For the text-containing cell, return its midpoint in [X, Y] coordinate format. 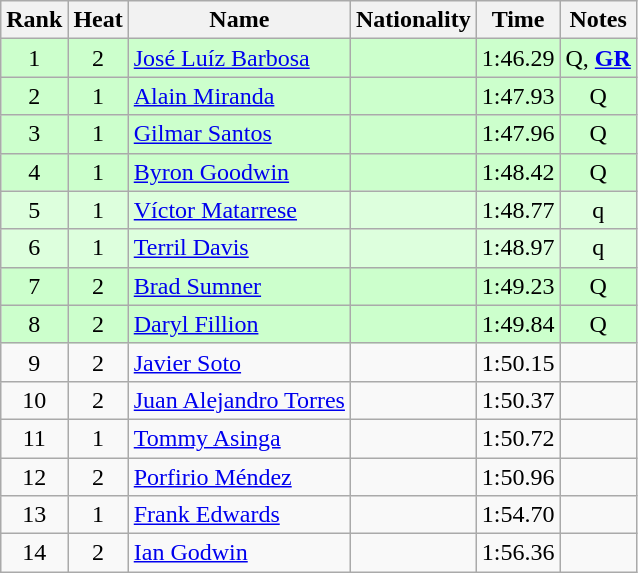
1:49.84 [518, 324]
Alain Miranda [239, 96]
José Luíz Barbosa [239, 58]
1:48.97 [518, 248]
1:50.72 [518, 438]
Heat [98, 20]
Gilmar Santos [239, 134]
Porfirio Méndez [239, 477]
Brad Sumner [239, 286]
1:54.70 [518, 515]
8 [34, 324]
13 [34, 515]
Daryl Fillion [239, 324]
Tommy Asinga [239, 438]
Byron Goodwin [239, 172]
Frank Edwards [239, 515]
1:50.96 [518, 477]
1:47.93 [518, 96]
5 [34, 210]
Name [239, 20]
7 [34, 286]
9 [34, 362]
3 [34, 134]
6 [34, 248]
Notes [598, 20]
1:49.23 [518, 286]
Time [518, 20]
1:47.96 [518, 134]
1:56.36 [518, 553]
1:48.42 [518, 172]
10 [34, 400]
1:50.15 [518, 362]
Q, GR [598, 58]
Rank [34, 20]
11 [34, 438]
1:46.29 [518, 58]
Juan Alejandro Torres [239, 400]
14 [34, 553]
Javier Soto [239, 362]
1:48.77 [518, 210]
Víctor Matarrese [239, 210]
12 [34, 477]
Nationality [413, 20]
4 [34, 172]
Terril Davis [239, 248]
1:50.37 [518, 400]
Ian Godwin [239, 553]
